Locate the cell with the specified text and output its (x, y) center coordinate. 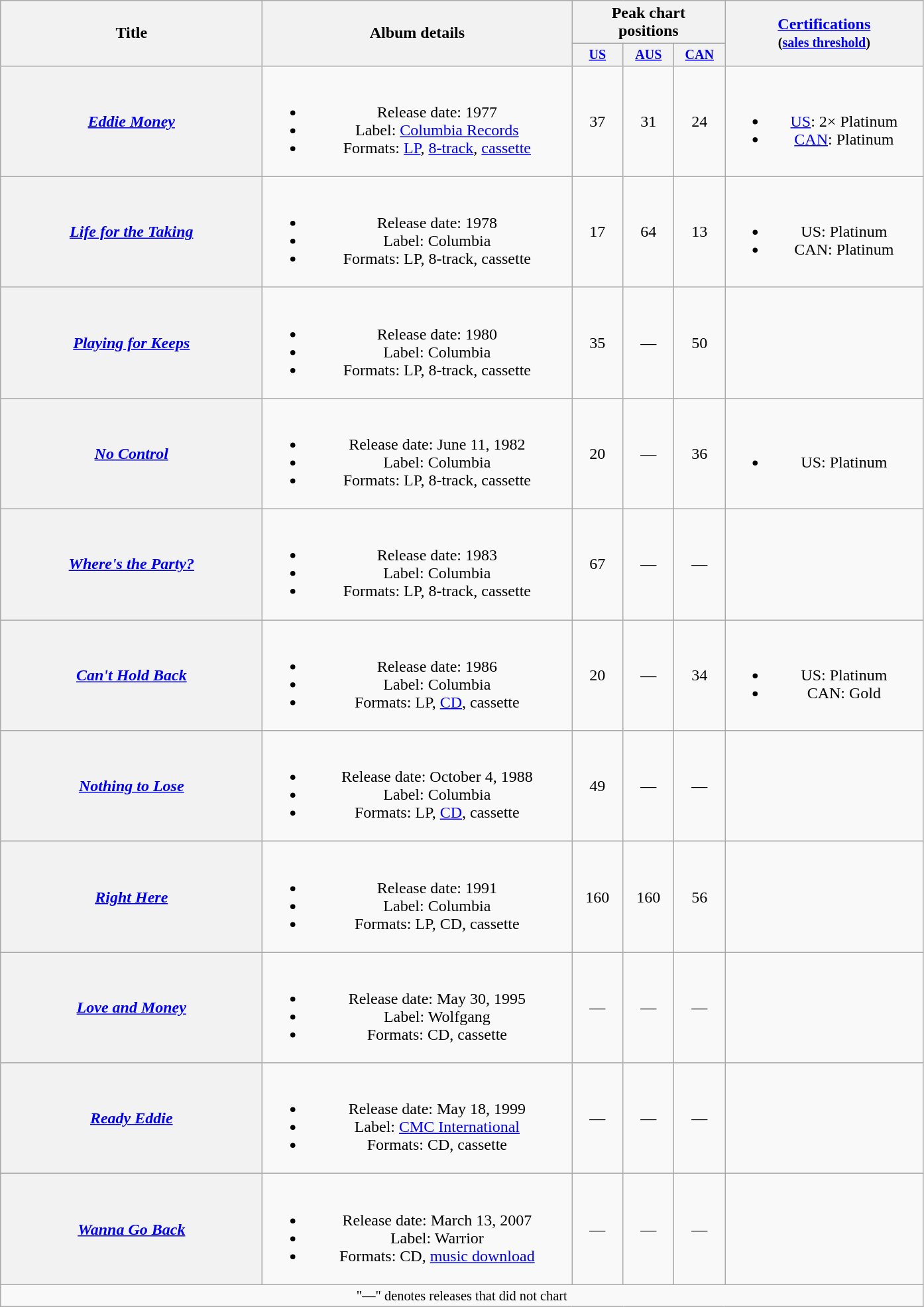
37 (598, 121)
Release date: 1983Label: ColumbiaFormats: LP, 8-track, cassette (418, 565)
Right Here (131, 897)
24 (700, 121)
Release date: 1977Label: Columbia RecordsFormats: LP, 8-track, cassette (418, 121)
Release date: June 11, 1982Label: ColumbiaFormats: LP, 8-track, cassette (418, 454)
13 (700, 232)
US: Platinum (825, 454)
67 (598, 565)
Release date: 1986Label: ColumbiaFormats: LP, CD, cassette (418, 675)
Release date: 1980Label: ColumbiaFormats: LP, 8-track, cassette (418, 342)
Can't Hold Back (131, 675)
Release date: May 30, 1995Label: WolfgangFormats: CD, cassette (418, 1008)
Wanna Go Back (131, 1229)
CAN (700, 54)
US: PlatinumCAN: Gold (825, 675)
56 (700, 897)
Title (131, 33)
US: PlatinumCAN: Platinum (825, 232)
35 (598, 342)
Eddie Money (131, 121)
No Control (131, 454)
Nothing to Lose (131, 786)
49 (598, 786)
Playing for Keeps (131, 342)
34 (700, 675)
64 (648, 232)
Release date: 1991Label: ColumbiaFormats: LP, CD, cassette (418, 897)
17 (598, 232)
Life for the Taking (131, 232)
AUS (648, 54)
31 (648, 121)
Love and Money (131, 1008)
"—" denotes releases that did not chart (462, 1296)
Ready Eddie (131, 1118)
Certifications(sales threshold) (825, 33)
Release date: October 4, 1988Label: ColumbiaFormats: LP, CD, cassette (418, 786)
Peak chartpositions (648, 23)
US: 2× PlatinumCAN: Platinum (825, 121)
36 (700, 454)
50 (700, 342)
Album details (418, 33)
Release date: March 13, 2007Label: WarriorFormats: CD, music download (418, 1229)
Release date: May 18, 1999Label: CMC InternationalFormats: CD, cassette (418, 1118)
Where's the Party? (131, 565)
US (598, 54)
Release date: 1978Label: ColumbiaFormats: LP, 8-track, cassette (418, 232)
